Scan for the cell matching the given text and deliver its [X, Y] coordinate at center. 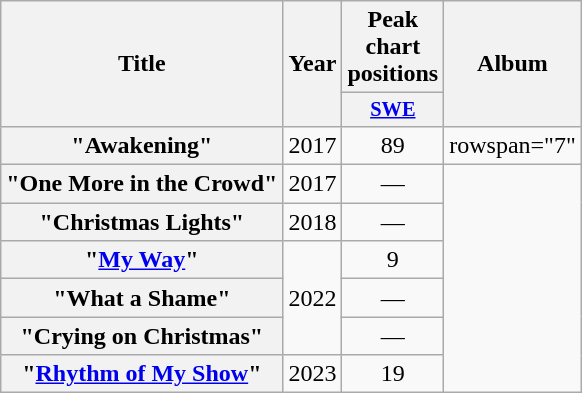
Peak chart positions [393, 47]
"Rhythm of My Show" [142, 374]
"Awakening" [142, 145]
9 [393, 260]
SWE [393, 110]
"One More in the Crowd" [142, 184]
2018 [312, 222]
"My Way" [142, 260]
"Crying on Christmas" [142, 336]
"What a Shame" [142, 298]
Title [142, 64]
2022 [312, 298]
rowspan="7" [513, 145]
Album [513, 64]
Year [312, 64]
89 [393, 145]
"Christmas Lights" [142, 222]
2023 [312, 374]
19 [393, 374]
